Search for the cell housing the specified text and yield its (x, y) center coordinate. 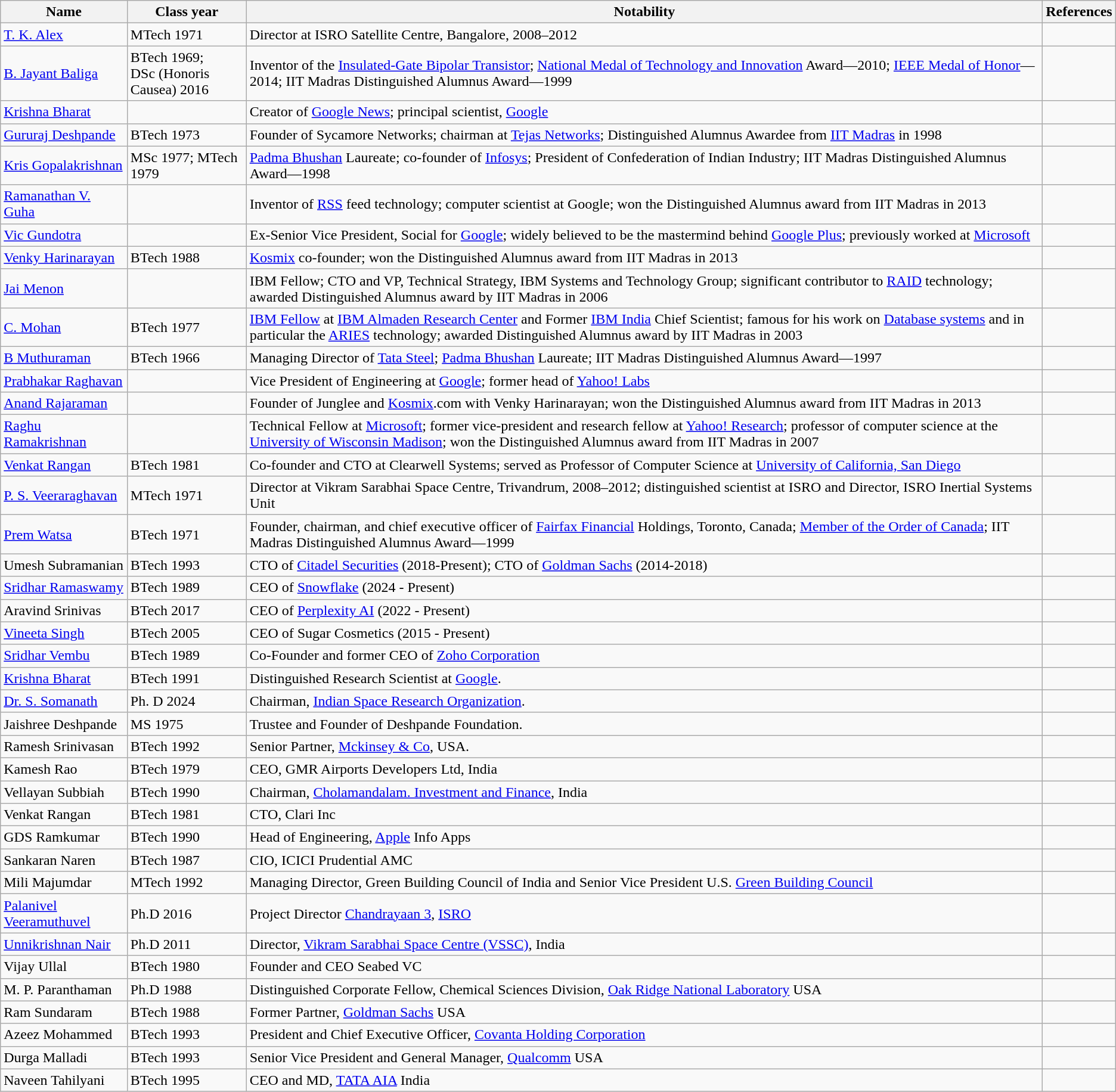
Ph.D 1988 (187, 989)
Chairman, Indian Space Research Organization. (644, 701)
CTO of Citadel Securities (2018-Present); CTO of Goldman Sachs (2014-2018) (644, 565)
Ph. D 2024 (187, 701)
Co-Founder and former CEO of Zoho Corporation (644, 656)
MSc 1977; MTech 1979 (187, 166)
B. Jayant Baliga (64, 73)
C. Mohan (64, 327)
BTech 1973 (187, 135)
BTech 1979 (187, 769)
BTech 1966 (187, 358)
Venky Harinarayan (64, 258)
References (1079, 12)
Vice President of Engineering at Google; former head of Yahoo! Labs (644, 381)
Ex-Senior Vice President, Social for Google; widely believed to be the mastermind behind Google Plus; previously worked at Microsoft (644, 235)
Founder of Junglee and Kosmix.com with Venky Harinarayan; won the Distinguished Alumnus award from IIT Madras in 2013 (644, 404)
CEO of Sugar Cosmetics (2015 - Present) (644, 633)
Director, Vikram Sarabhai Space Centre (VSSC), India (644, 944)
BTech 2005 (187, 633)
MTech 1992 (187, 883)
Chairman, Cholamandalam. Investment and Finance, India (644, 792)
Ram Sundaram (64, 1012)
BTech 1971 (187, 534)
Ph.D 2016 (187, 913)
CEO, GMR Airports Developers Ltd, India (644, 769)
Vijay Ullal (64, 967)
Kamesh Rao (64, 769)
M. P. Paranthaman (64, 989)
Former Partner, Goldman Sachs USA (644, 1012)
Senior Partner, Mckinsey & Co, USA. (644, 746)
Founder and CEO Seabed VC (644, 967)
CIO, ICICI Prudential AMC (644, 860)
Head of Engineering, Apple Info Apps (644, 837)
Sankaran Naren (64, 860)
Aravind Srinivas (64, 610)
Notability (644, 12)
Unnikrishnan Nair (64, 944)
Managing Director, Green Building Council of India and Senior Vice President U.S. Green Building Council (644, 883)
GDS Ramkumar (64, 837)
Azeez Mohammed (64, 1035)
Ramesh Srinivasan (64, 746)
BTech 2017 (187, 610)
Director at ISRO Satellite Centre, Bangalore, 2008–2012 (644, 35)
CEO of Perplexity AI (2022 - Present) (644, 610)
BTech 1980 (187, 967)
Prabhakar Raghavan (64, 381)
Senior Vice President and General Manager, Qualcomm USA (644, 1057)
Managing Director of Tata Steel; Padma Bhushan Laureate; IIT Madras Distinguished Alumnus Award—1997 (644, 358)
President and Chief Executive Officer, Covanta Holding Corporation (644, 1035)
Sridhar Vembu (64, 656)
Creator of Google News; principal scientist, Google (644, 112)
Vineeta Singh (64, 633)
Prem Watsa (64, 534)
B Muthuraman (64, 358)
P. S. Veeraraghavan (64, 496)
Name (64, 12)
Raghu Ramakrishnan (64, 434)
CTO, Clari Inc (644, 815)
T. K. Alex (64, 35)
Director at Vikram Sarabhai Space Centre, Trivandrum, 2008–2012; distinguished scientist at ISRO and Director, ISRO Inertial Systems Unit (644, 496)
BTech 1991 (187, 678)
Mili Majumdar (64, 883)
MS 1975 (187, 724)
CEO of Snowflake (2024 - Present) (644, 588)
Co-founder and CTO at Clearwell Systems; served as Professor of Computer Science at University of California, San Diego (644, 465)
Vic Gundotra (64, 235)
Kris Gopalakrishnan (64, 166)
Distinguished Corporate Fellow, Chemical Sciences Division, Oak Ridge National Laboratory USA (644, 989)
Project Director Chandrayaan 3, ISRO (644, 913)
Durga Malladi (64, 1057)
Padma Bhushan Laureate; co-founder of Infosys; President of Confederation of Indian Industry; IIT Madras Distinguished Alumnus Award—1998 (644, 166)
Trustee and Founder of Deshpande Foundation. (644, 724)
Jai Menon (64, 288)
Gururaj Deshpande (64, 135)
Jaishree Deshpande (64, 724)
Naveen Tahilyani (64, 1080)
Ph.D 2011 (187, 944)
Palanivel Veeramuthuvel (64, 913)
Anand Rajaraman (64, 404)
Vellayan Subbiah (64, 792)
Dr. S. Somanath (64, 701)
Founder of Sycamore Networks; chairman at Tejas Networks; Distinguished Alumnus Awardee from IIT Madras in 1998 (644, 135)
BTech 1995 (187, 1080)
Class year (187, 12)
Umesh Subramanian (64, 565)
Ramanathan V. Guha (64, 204)
Sridhar Ramaswamy (64, 588)
Inventor of RSS feed technology; computer scientist at Google; won the Distinguished Alumnus award from IIT Madras in 2013 (644, 204)
CEO and MD, TATA AIA India (644, 1080)
Kosmix co-founder; won the Distinguished Alumnus award from IIT Madras in 2013 (644, 258)
BTech 1987 (187, 860)
BTech 1969;DSc (Honoris Causea) 2016 (187, 73)
BTech 1992 (187, 746)
BTech 1977 (187, 327)
Distinguished Research Scientist at Google. (644, 678)
